Extract the (x, y) coordinate from the center of the cell holding the provided text.  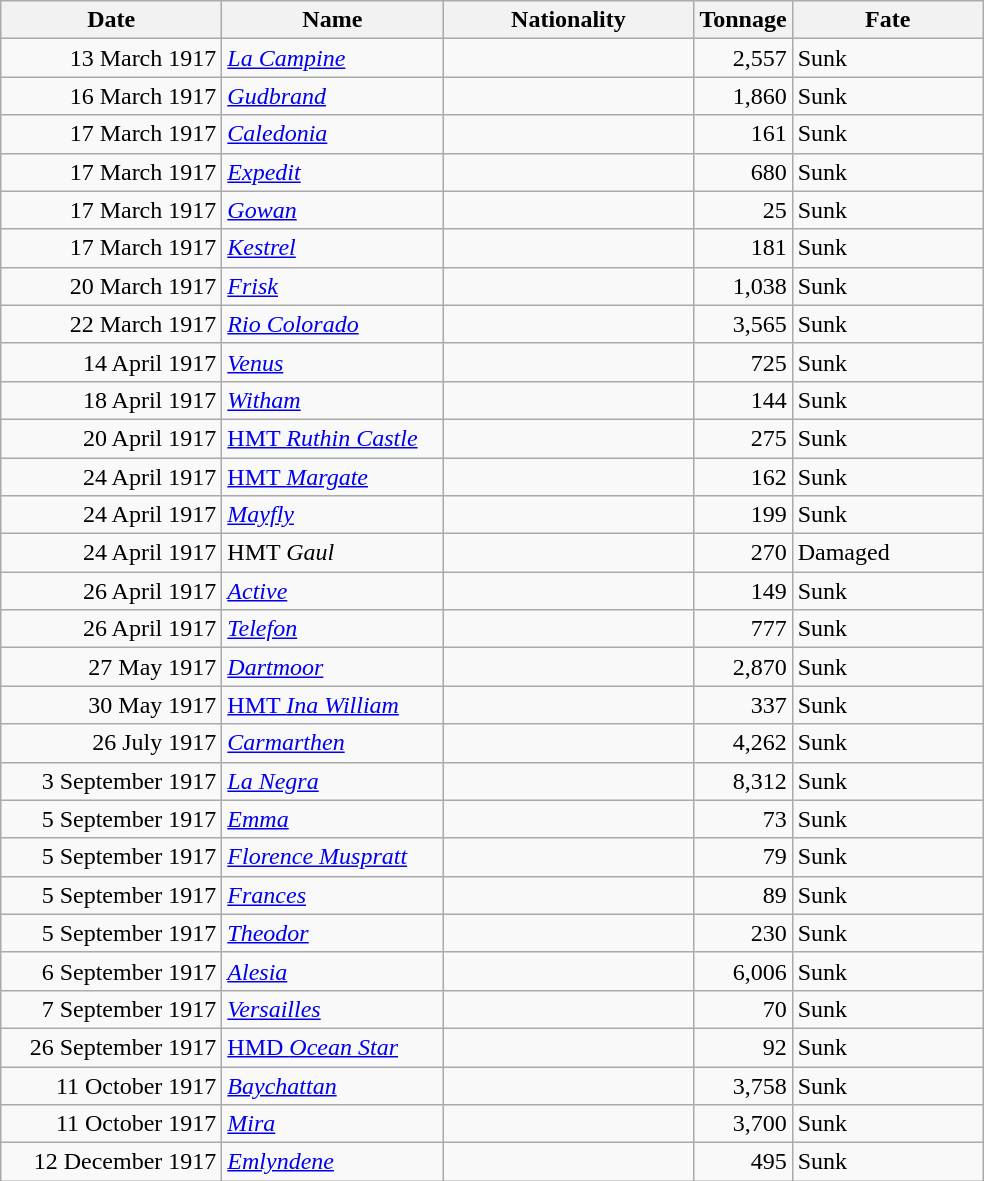
Dartmoor (332, 667)
Theodor (332, 933)
20 March 1917 (112, 286)
Date (112, 20)
1,038 (743, 286)
3,565 (743, 324)
89 (743, 895)
4,262 (743, 743)
Gowan (332, 210)
Rio Colorado (332, 324)
8,312 (743, 781)
Caledonia (332, 134)
Telefon (332, 629)
162 (743, 477)
18 April 1917 (112, 400)
22 March 1917 (112, 324)
20 April 1917 (112, 438)
270 (743, 553)
161 (743, 134)
Frances (332, 895)
Frisk (332, 286)
7 September 1917 (112, 1009)
144 (743, 400)
HMT Gaul (332, 553)
6,006 (743, 971)
73 (743, 819)
Fate (888, 20)
25 (743, 210)
HMT Ina William (332, 705)
Damaged (888, 553)
Versailles (332, 1009)
680 (743, 172)
Witham (332, 400)
Active (332, 591)
Expedit (332, 172)
337 (743, 705)
14 April 1917 (112, 362)
275 (743, 438)
2,870 (743, 667)
3,700 (743, 1124)
777 (743, 629)
199 (743, 515)
La Negra (332, 781)
2,557 (743, 58)
725 (743, 362)
La Campine (332, 58)
Venus (332, 362)
Name (332, 20)
Baychattan (332, 1085)
181 (743, 248)
Florence Muspratt (332, 857)
Emma (332, 819)
3,758 (743, 1085)
16 March 1917 (112, 96)
27 May 1917 (112, 667)
HMT Margate (332, 477)
26 September 1917 (112, 1047)
Mayfly (332, 515)
92 (743, 1047)
HMT Ruthin Castle (332, 438)
30 May 1917 (112, 705)
6 September 1917 (112, 971)
79 (743, 857)
Carmarthen (332, 743)
3 September 1917 (112, 781)
Gudbrand (332, 96)
Kestrel (332, 248)
HMD Ocean Star (332, 1047)
230 (743, 933)
13 March 1917 (112, 58)
Alesia (332, 971)
495 (743, 1162)
Nationality (568, 20)
12 December 1917 (112, 1162)
70 (743, 1009)
Mira (332, 1124)
Emlyndene (332, 1162)
149 (743, 591)
Tonnage (743, 20)
1,860 (743, 96)
26 July 1917 (112, 743)
